Extract the (X, Y) coordinate from the center of the cell holding the provided text.  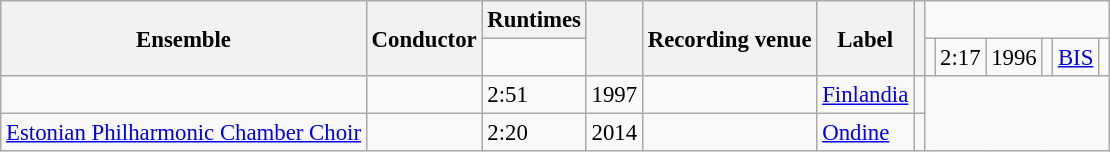
2:17 (960, 58)
BIS (1076, 58)
Recording venue (729, 38)
Label (866, 38)
Ensemble (184, 38)
2:51 (534, 95)
Estonian Philharmonic Chamber Choir (184, 133)
2:20 (534, 133)
Runtimes (534, 20)
1997 (614, 95)
1996 (1014, 58)
Finlandia (866, 95)
2014 (614, 133)
Conductor (424, 38)
Ondine (866, 133)
